Return the (x, y) coordinate for the center point of the cell that contains the specified text.  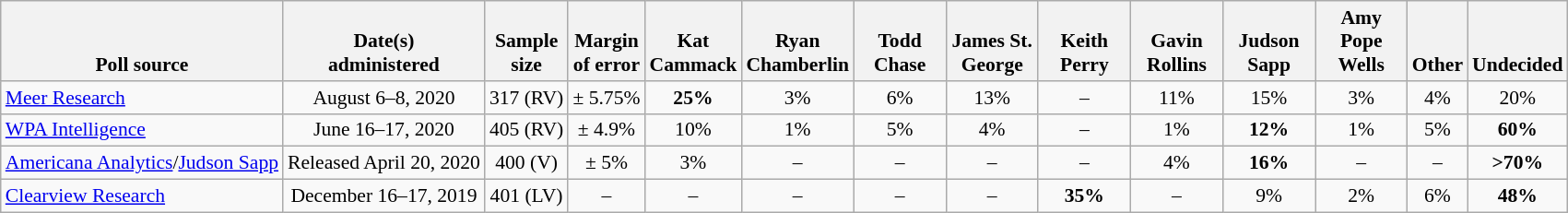
13% (992, 98)
Americana Analytics/Judson Sapp (142, 163)
JudsonSapp (1269, 41)
KatCammack (693, 41)
11% (1176, 98)
35% (1084, 196)
± 5% (607, 163)
25% (693, 98)
Other (1438, 41)
August 6–8, 2020 (383, 98)
Poll source (142, 41)
405 (RV) (527, 130)
Clearview Research (142, 196)
± 4.9% (607, 130)
9% (1269, 196)
Date(s)administered (383, 41)
± 5.75% (607, 98)
KeithPerry (1084, 41)
GavinRollins (1176, 41)
Meer Research (142, 98)
401 (LV) (527, 196)
48% (1517, 196)
15% (1269, 98)
WPA Intelligence (142, 130)
ToddChase (900, 41)
>70% (1517, 163)
60% (1517, 130)
20% (1517, 98)
Released April 20, 2020 (383, 163)
December 16–17, 2019 (383, 196)
Samplesize (527, 41)
June 16–17, 2020 (383, 130)
12% (1269, 130)
James St.George (992, 41)
Undecided (1517, 41)
317 (RV) (527, 98)
16% (1269, 163)
400 (V) (527, 163)
Marginof error (607, 41)
10% (693, 130)
Amy PopeWells (1362, 41)
RyanChamberlin (797, 41)
2% (1362, 196)
